Capture the cell that displays the provided text and extract its [X, Y] central coordinate. 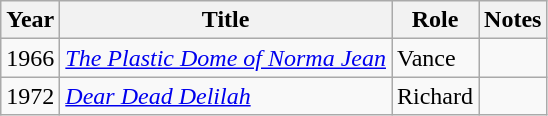
Vance [436, 58]
Richard [436, 96]
Role [436, 20]
Notes [513, 20]
1972 [30, 96]
The Plastic Dome of Norma Jean [226, 58]
1966 [30, 58]
Year [30, 20]
Title [226, 20]
Dear Dead Delilah [226, 96]
